Provide the [X, Y] coordinate of the cell's center where the given text is located.  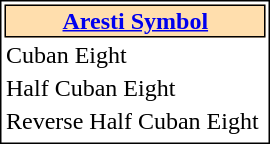
Cuban Eight [132, 55]
Aresti Symbol [135, 20]
Reverse Half Cuban Eight [132, 121]
Half Cuban Eight [132, 89]
